Pinpoint the cell where the given text exists, returning its (X, Y) midpoint coordinate. 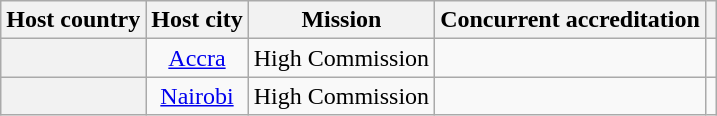
Host country (74, 20)
Host city (197, 20)
Nairobi (197, 96)
Accra (197, 58)
Mission (341, 20)
Concurrent accreditation (570, 20)
